Find where the given text appears and provide that cell's center as (X, Y) coordinate. 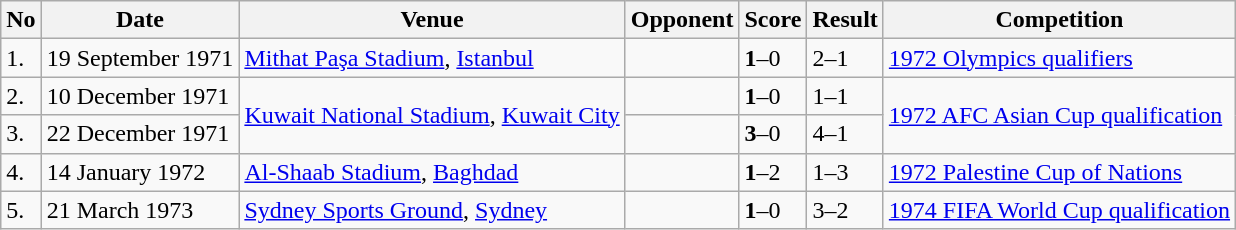
3. (21, 134)
2–1 (845, 58)
Sydney Sports Ground, Sydney (432, 210)
19 September 1971 (140, 58)
3–0 (773, 134)
1–2 (773, 172)
1972 Olympics qualifiers (1059, 58)
Competition (1059, 20)
Result (845, 20)
Al-Shaab Stadium, Baghdad (432, 172)
Opponent (682, 20)
4. (21, 172)
1972 AFC Asian Cup qualification (1059, 115)
3–2 (845, 210)
Score (773, 20)
Venue (432, 20)
21 March 1973 (140, 210)
No (21, 20)
5. (21, 210)
1974 FIFA World Cup qualification (1059, 210)
Mithat Paşa Stadium, Istanbul (432, 58)
4–1 (845, 134)
2. (21, 96)
1. (21, 58)
Kuwait National Stadium, Kuwait City (432, 115)
1–1 (845, 96)
10 December 1971 (140, 96)
Date (140, 20)
1972 Palestine Cup of Nations (1059, 172)
22 December 1971 (140, 134)
14 January 1972 (140, 172)
1–3 (845, 172)
